Provide the (x, y) coordinate of the cell's center where the given text is located.  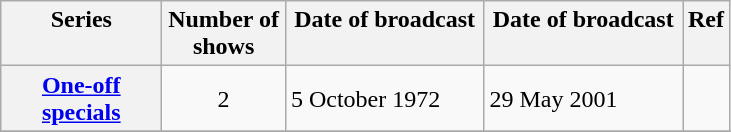
Series (82, 34)
Number of shows (224, 34)
2 (224, 98)
Ref (706, 34)
29 May 2001 (584, 98)
One-off specials (82, 98)
5 October 1972 (384, 98)
